Scan for the cell matching the given text and deliver its [X, Y] coordinate at center. 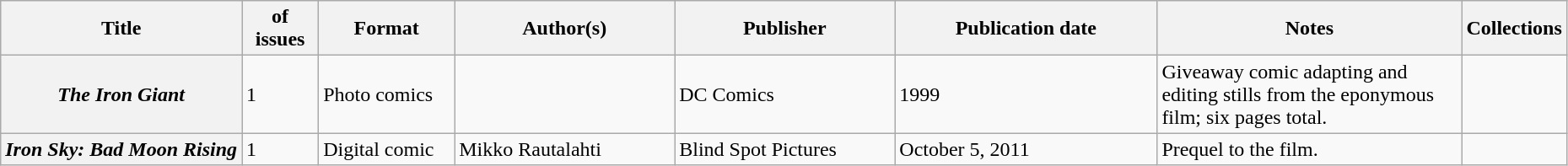
Format [386, 29]
Publication date [1026, 29]
Digital comic [386, 149]
Collections [1514, 29]
Prequel to the film. [1309, 149]
Giveaway comic adapting and editing stills from the eponymous film; six pages total. [1309, 94]
Iron Sky: Bad Moon Rising [121, 149]
Author(s) [565, 29]
Photo comics [386, 94]
Title [121, 29]
The Iron Giant [121, 94]
1999 [1026, 94]
of issues [280, 29]
Mikko Rautalahti [565, 149]
Notes [1309, 29]
October 5, 2011 [1026, 149]
Blind Spot Pictures [784, 149]
Publisher [784, 29]
DC Comics [784, 94]
